Identify which cell holds the provided text, then report its (x, y) central coordinate. 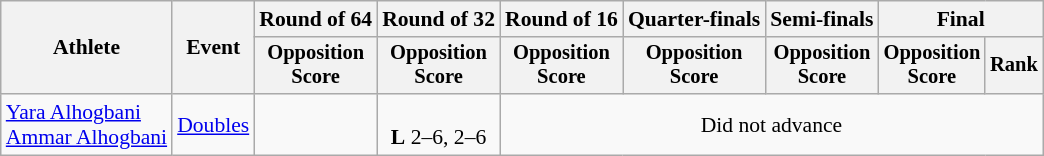
Round of 16 (562, 19)
Athlete (86, 48)
Did not advance (772, 124)
Final (961, 19)
Round of 32 (438, 19)
Round of 64 (316, 19)
Doubles (213, 124)
Rank (1014, 66)
Quarter-finals (694, 19)
Event (213, 48)
L 2–6, 2–6 (438, 124)
Semi-finals (822, 19)
Yara AlhogbaniAmmar Alhogbani (86, 124)
